Determine the (x, y) coordinate at the center of the cell enclosing the given text.  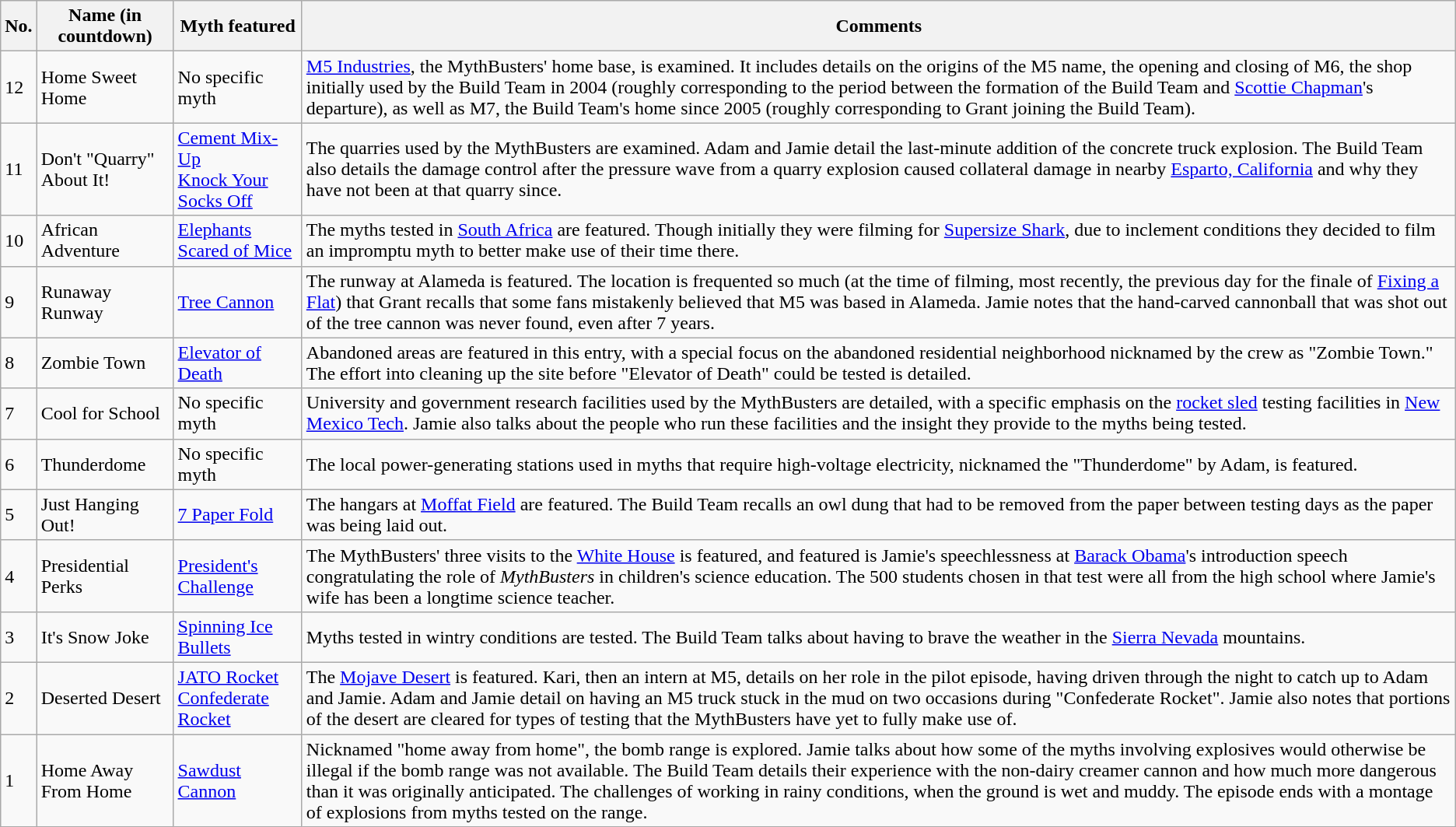
Home Away From Home (105, 781)
9 (19, 302)
Zombie Town (105, 363)
Cool for School (105, 414)
President's Challenge (238, 576)
It's Snow Joke (105, 636)
Deserted Desert (105, 698)
6 (19, 464)
Just Hanging Out! (105, 515)
10 (19, 241)
11 (19, 170)
2 (19, 698)
Elephants Scared of Mice (238, 241)
Name (in countdown) (105, 26)
Spinning Ice Bullets (238, 636)
African Adventure (105, 241)
Myths tested in wintry conditions are tested. The Build Team talks about having to brave the weather in the Sierra Nevada mountains. (879, 636)
12 (19, 87)
Runaway Runway (105, 302)
5 (19, 515)
Cement Mix-UpKnock Your Socks Off (238, 170)
8 (19, 363)
Sawdust Cannon (238, 781)
7 Paper Fold (238, 515)
JATO RocketConfederate Rocket (238, 698)
3 (19, 636)
No. (19, 26)
7 (19, 414)
Comments (879, 26)
Presidential Perks (105, 576)
Tree Cannon (238, 302)
Home Sweet Home (105, 87)
4 (19, 576)
The local power-generating stations used in myths that require high-voltage electricity, nicknamed the "Thunderdome" by Adam, is featured. (879, 464)
Thunderdome (105, 464)
Elevator of Death (238, 363)
Myth featured (238, 26)
Don't "Quarry" About It! (105, 170)
1 (19, 781)
